Scan for the cell matching the given text and deliver its [X, Y] coordinate at center. 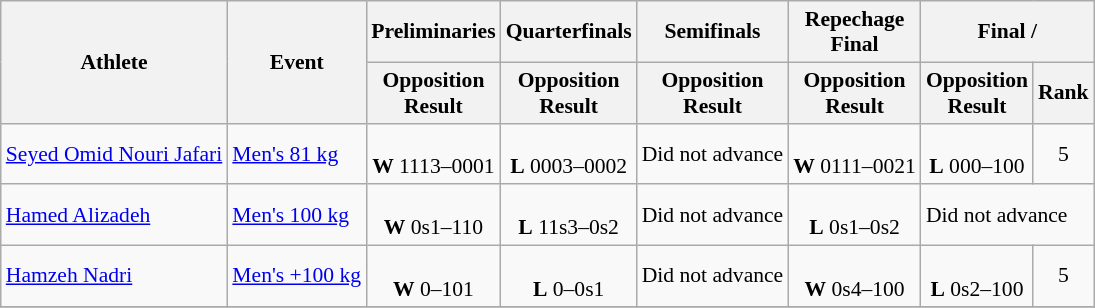
W 0111–0021 [854, 154]
W 0s4–100 [854, 276]
L 11s3–0s2 [569, 216]
L 0003–0002 [569, 154]
Men's +100 kg [296, 276]
Semifinals [713, 32]
Rank [1064, 92]
RepechageFinal [854, 32]
L 0s1–0s2 [854, 216]
Quarterfinals [569, 32]
L 0–0s1 [569, 276]
Men's 81 kg [296, 154]
W 0–101 [433, 276]
L 000–100 [977, 154]
W 0s1–110 [433, 216]
Event [296, 62]
Athlete [114, 62]
Hamzeh Nadri [114, 276]
Hamed Alizadeh [114, 216]
Men's 100 kg [296, 216]
Preliminaries [433, 32]
L 0s2–100 [977, 276]
Seyed Omid Nouri Jafari [114, 154]
W 1113–0001 [433, 154]
Final / [1008, 32]
